Capture the cell that displays the provided text and extract its [X, Y] central coordinate. 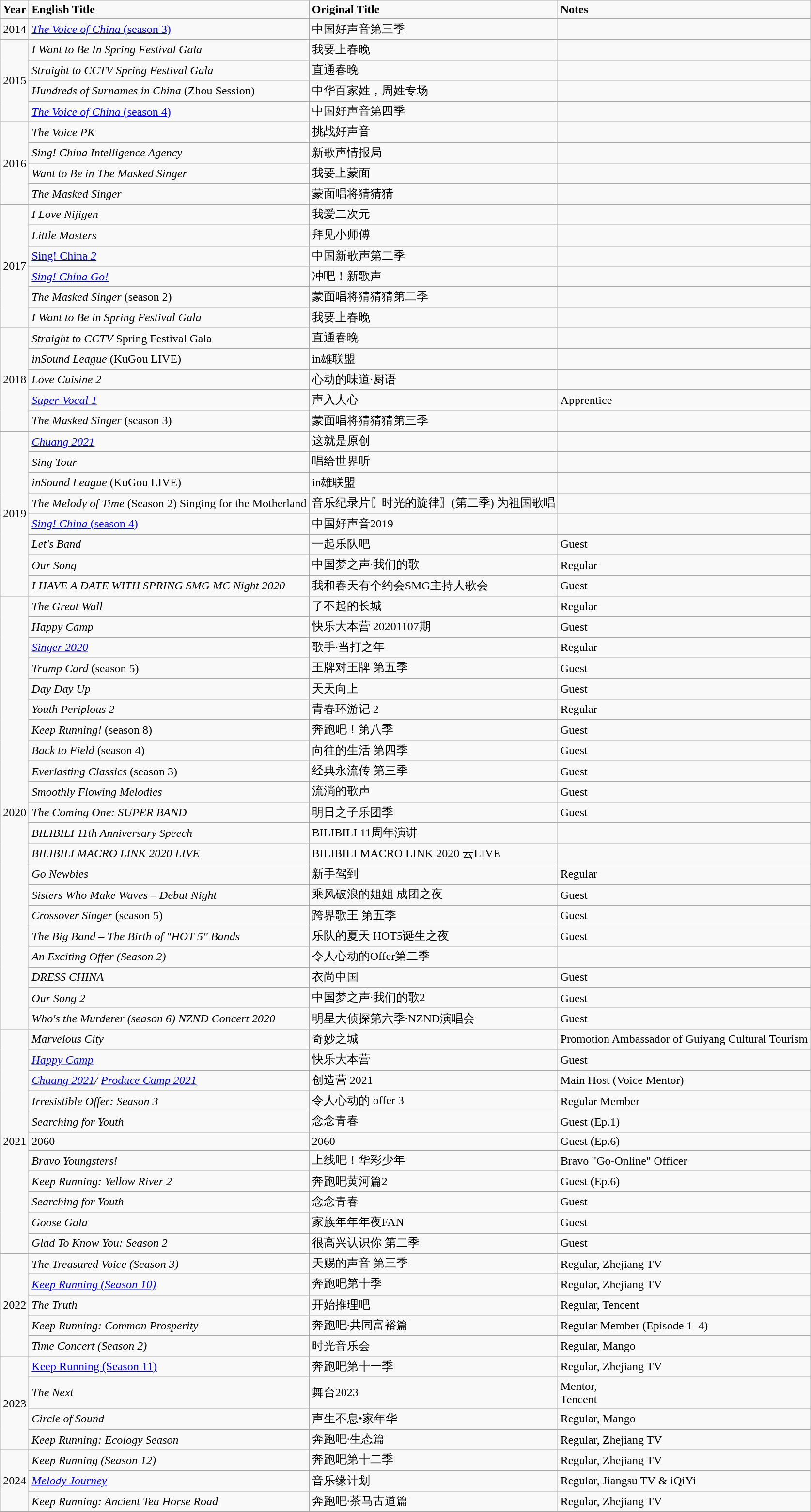
中国梦之声·我们的歌 [433, 565]
令人心动的 offer 3 [433, 1101]
BILIBILI MACRO LINK 2020 云LIVE [433, 853]
Regular Member [684, 1101]
音乐缘计划 [433, 1481]
衣尚中国 [433, 977]
奔跑吧·共同富裕篇 [433, 1326]
Regular, Tencent [684, 1305]
蒙面唱将猜猜猜第三季 [433, 421]
I Want to Be in Spring Festival Gala [169, 318]
I Want to Be In Spring Festival Gala [169, 49]
中国好声音第四季 [433, 111]
Keep Running (Season 11) [169, 1367]
The Masked Singer [169, 194]
开始推理吧 [433, 1305]
Singer 2020 [169, 648]
The Voice of China (season 3) [169, 29]
Go Newbies [169, 875]
Our Song 2 [169, 998]
Want to Be in The Masked Singer [169, 173]
The Coming One: SUPER BAND [169, 813]
上线吧！华彩少年 [433, 1160]
冲吧！新歌声 [433, 277]
乐队的夏天 HOT5诞生之夜 [433, 937]
蒙面唱将猜猜猜 [433, 194]
Promotion Ambassador of Guiyang Cultural Tourism [684, 1039]
The Masked Singer (season 3) [169, 421]
经典永流传 第三季 [433, 771]
明日之子乐团季 [433, 813]
天赐的声音 第三季 [433, 1264]
一起乐队吧 [433, 544]
Sing! China (season 4) [169, 524]
奔跑吧第十一季 [433, 1367]
Who's the Murderer (season 6) NZND Concert 2020 [169, 1019]
2018 [15, 380]
Keep Running (Season 10) [169, 1284]
Sing! China 2 [169, 256]
中国好声音第三季 [433, 29]
家族年年年夜FAN [433, 1222]
挑战好声音 [433, 133]
奔跑吧·生态篇 [433, 1439]
Super-Vocal 1 [169, 400]
Regular, Jiangsu TV & iQiYi [684, 1481]
蒙面唱将猜猜猜第二季 [433, 297]
Little Masters [169, 235]
Youth Periplous 2 [169, 709]
青春环游记 2 [433, 709]
中国新歌声第二季 [433, 256]
The Voice of China (season 4) [169, 111]
我要上蒙面 [433, 173]
I Love Nijigen [169, 215]
2021 [15, 1141]
新歌声情报局 [433, 153]
明星大侦探第六季·NZND演唱会 [433, 1019]
Day Day Up [169, 689]
Guest (Ep.1) [684, 1122]
我和春天有个约会SMG主持人歌会 [433, 586]
2017 [15, 266]
我爱二次元 [433, 215]
Hundreds of Surnames in China (Zhou Session) [169, 91]
王牌对王牌 第五季 [433, 668]
天天向上 [433, 689]
奔跑吧第十二季 [433, 1461]
The Great Wall [169, 606]
Back to Field (season 4) [169, 751]
奇妙之城 [433, 1039]
I HAVE A DATE WITH SPRING SMG MC Night 2020 [169, 586]
奔跑吧·茶马古道篇 [433, 1501]
The Melody of Time (Season 2) Singing for the Motherland [169, 504]
Irresistible Offer: Season 3 [169, 1101]
跨界歌王 第五季 [433, 915]
创造营 2021 [433, 1081]
Goose Gala [169, 1222]
向往的生活 第四季 [433, 751]
2024 [15, 1481]
Melody Journey [169, 1481]
Crossover Singer (season 5) [169, 915]
中华百家姓，周姓专场 [433, 91]
Love Cuisine 2 [169, 380]
BILIBILI MACRO LINK 2020 LIVE [169, 853]
奔跑吧第十季 [433, 1284]
歌手·当打之年 [433, 648]
Bravo "Go-Online" Officer [684, 1160]
舞台2023 [433, 1393]
Our Song [169, 565]
2020 [15, 813]
2014 [15, 29]
乘风破浪的姐姐 成团之夜 [433, 895]
唱给世界听 [433, 462]
音乐纪录片〖时光的旋律〗(第二季) 为祖国歌唱 [433, 504]
Mentor,Tencent [684, 1393]
Sisters Who Make Waves – Debut Night [169, 895]
声生不息•家年华 [433, 1419]
Everlasting Classics (season 3) [169, 771]
Time Concert (Season 2) [169, 1346]
Apprentice [684, 400]
2015 [15, 80]
心动的味道·厨语 [433, 380]
Keep Running: Yellow River 2 [169, 1182]
了不起的长城 [433, 606]
Circle of Sound [169, 1419]
拜见小师傅 [433, 235]
Keep Running: Ecology Season [169, 1439]
时光音乐会 [433, 1346]
Marvelous City [169, 1039]
Bravo Youngsters! [169, 1160]
BILIBILI 11th Anniversary Speech [169, 833]
2019 [15, 513]
Keep Running: Common Prosperity [169, 1326]
Smoothly Flowing Melodies [169, 792]
这就是原创 [433, 442]
The Truth [169, 1305]
Regular Member (Episode 1–4) [684, 1326]
An Exciting Offer (Season 2) [169, 957]
奔跑吧黄河篇2 [433, 1182]
Sing Tour [169, 462]
Keep Running! (season 8) [169, 730]
The Big Band – The Birth of "HOT 5" Bands [169, 937]
DRESS CHINA [169, 977]
2016 [15, 163]
Sing! China Go! [169, 277]
声入人心 [433, 400]
Notes [684, 10]
Chuang 2021/ Produce Camp 2021 [169, 1081]
Original Title [433, 10]
中国好声音2019 [433, 524]
BILIBILI 11周年演讲 [433, 833]
很高兴认识你 第二季 [433, 1244]
The Treasured Voice (Season 3) [169, 1264]
Keep Running (Season 12) [169, 1461]
Sing! China Intelligence Agency [169, 153]
中国梦之声·我们的歌2 [433, 998]
The Masked Singer (season 2) [169, 297]
Main Host (Voice Mentor) [684, 1081]
快乐大本营 20201107期 [433, 627]
奔跑吧！第八季 [433, 730]
Chuang 2021 [169, 442]
新手驾到 [433, 875]
The Voice PK [169, 133]
English Title [169, 10]
Year [15, 10]
Let's Band [169, 544]
Trump Card (season 5) [169, 668]
The Next [169, 1393]
快乐大本营 [433, 1060]
令人心动的Offer第二季 [433, 957]
流淌的歌声 [433, 792]
Keep Running: Ancient Tea Horse Road [169, 1501]
2022 [15, 1305]
2023 [15, 1404]
Glad To Know You: Season 2 [169, 1244]
